Search for the cell housing the specified text and yield its [X, Y] center coordinate. 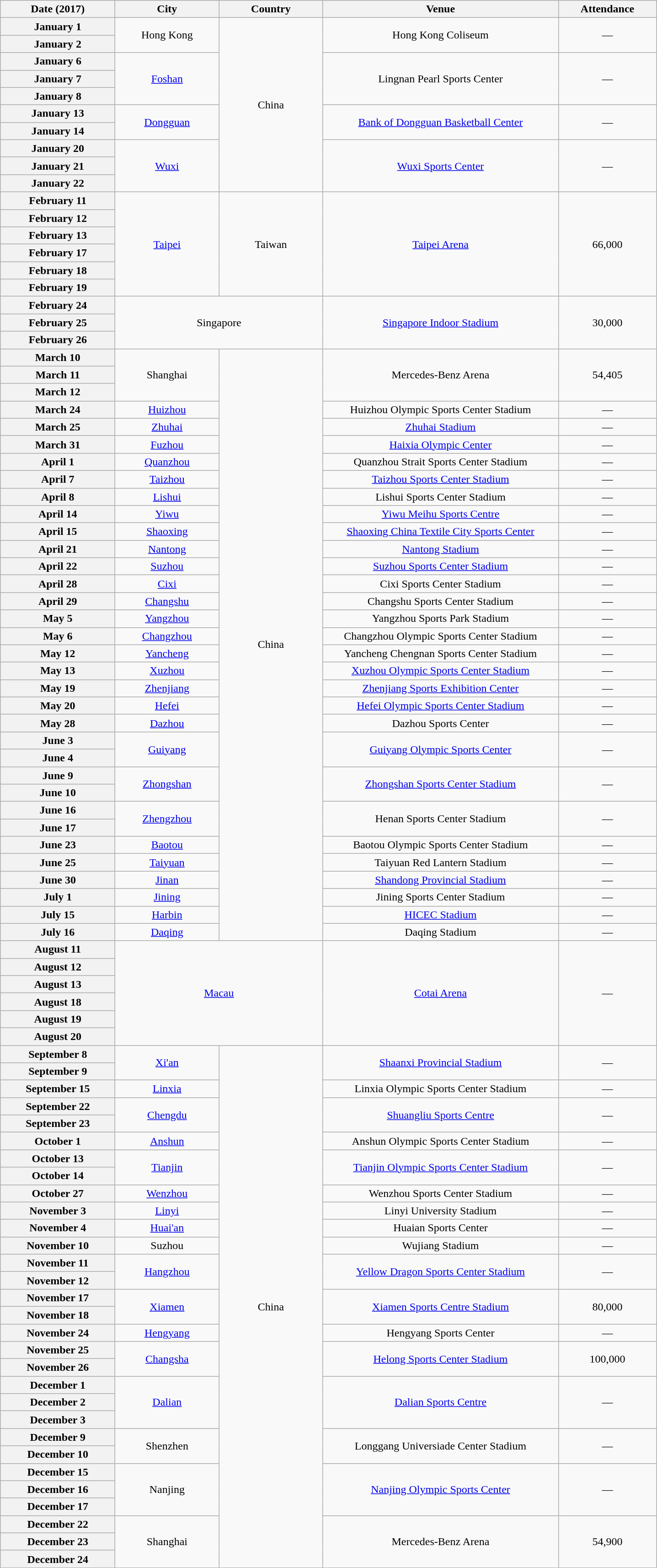
November 17 [58, 1298]
Nantong [167, 549]
November 3 [58, 1211]
Longgang Universiade Center Stadium [441, 1446]
Changzhou Olympic Sports Center Stadium [441, 636]
November 26 [58, 1368]
Dalian [167, 1402]
May 12 [58, 653]
November 18 [58, 1315]
Suzhou Sports Center Stadium [441, 566]
December 9 [58, 1437]
August 20 [58, 1036]
66,000 [607, 244]
March 25 [58, 427]
June 4 [58, 758]
Tianjin Olympic Sports Center Stadium [441, 1167]
Xuzhou [167, 671]
Daqing [167, 932]
Yellow Dragon Sports Center Stadium [441, 1272]
January 21 [58, 166]
Fuzhou [167, 444]
September 9 [58, 1072]
March 12 [58, 392]
Lingnan Pearl Sports Center [441, 79]
January 6 [58, 61]
Wuxi [167, 166]
Singapore [219, 323]
Venue [441, 9]
August 12 [58, 967]
Nanjing [167, 1489]
Zhengzhou [167, 819]
Changzhou [167, 636]
Zhenjiang [167, 688]
December 16 [58, 1489]
November 10 [58, 1245]
Wujiang Stadium [441, 1245]
May 28 [58, 723]
January 14 [58, 131]
Attendance [607, 9]
February 18 [58, 270]
Hengyang [167, 1333]
February 13 [58, 236]
Linyi [167, 1211]
January 8 [58, 96]
Yancheng Chengnan Sports Center Stadium [441, 653]
Hefei Olympic Sports Center Stadium [441, 706]
Country [271, 9]
April 28 [58, 584]
Jinan [167, 880]
December 22 [58, 1524]
August 19 [58, 1019]
February 26 [58, 340]
December 23 [58, 1541]
Bank of Dongguan Basketball Center [441, 122]
February 17 [58, 253]
October 1 [58, 1141]
December 10 [58, 1455]
Hengyang Sports Center [441, 1333]
January 7 [58, 79]
Xi'an [167, 1062]
Taiwan [271, 244]
Haixia Olympic Center [441, 444]
Xiamen [167, 1306]
Guiyang [167, 749]
Shandong Provincial Stadium [441, 880]
August 18 [58, 1002]
Hong Kong [167, 35]
Yiwu [167, 514]
November 11 [58, 1263]
Foshan [167, 79]
April 21 [58, 549]
June 16 [58, 810]
30,000 [607, 323]
Anshun [167, 1141]
April 15 [58, 532]
June 30 [58, 880]
Anshun Olympic Sports Center Stadium [441, 1141]
Yangzhou [167, 619]
Quanzhou [167, 462]
May 13 [58, 671]
54,405 [607, 375]
Tianjin [167, 1167]
Chengdu [167, 1115]
January 22 [58, 183]
54,900 [607, 1541]
September 22 [58, 1106]
December 17 [58, 1507]
Taiyuan [167, 862]
Taiyuan Red Lantern Stadium [441, 862]
June 17 [58, 828]
Taipei Arena [441, 244]
Hefei [167, 706]
100,000 [607, 1359]
October 13 [58, 1158]
Huai'an [167, 1228]
February 12 [58, 218]
Dazhou [167, 723]
June 9 [58, 776]
Macau [219, 993]
Lishui Sports Center Stadium [441, 496]
July 15 [58, 915]
City [167, 9]
April 7 [58, 479]
Taipei [167, 244]
January 2 [58, 44]
Yiwu Meihu Sports Centre [441, 514]
November 24 [58, 1333]
Helong Sports Center Stadium [441, 1359]
May 6 [58, 636]
April 29 [58, 601]
Linxia [167, 1089]
June 3 [58, 740]
Changsha [167, 1359]
April 22 [58, 566]
Henan Sports Center Stadium [441, 819]
March 24 [58, 410]
Singapore Indoor Stadium [441, 323]
Taizhou [167, 479]
Zhongshan Sports Center Stadium [441, 784]
80,000 [607, 1306]
Zhuhai Stadium [441, 427]
Huizhou Olympic Sports Center Stadium [441, 410]
April 8 [58, 496]
Daqing Stadium [441, 932]
Nantong Stadium [441, 549]
Baotou [167, 845]
July 16 [58, 932]
September 8 [58, 1054]
September 23 [58, 1124]
May 20 [58, 706]
September 15 [58, 1089]
Linxia Olympic Sports Center Stadium [441, 1089]
February 24 [58, 305]
January 1 [58, 27]
November 4 [58, 1228]
Harbin [167, 915]
January 13 [58, 113]
November 12 [58, 1280]
Wuxi Sports Center [441, 166]
Shuangliu Sports Centre [441, 1115]
February 25 [58, 323]
October 14 [58, 1176]
December 2 [58, 1402]
Cotai Arena [441, 993]
Changshu [167, 601]
Hong Kong Coliseum [441, 35]
Yangzhou Sports Park Stadium [441, 619]
December 1 [58, 1385]
Zhenjiang Sports Exhibition Center [441, 688]
Huizhou [167, 410]
Shaanxi Provincial Stadium [441, 1062]
Xiamen Sports Centre Stadium [441, 1306]
Wenzhou Sports Center Stadium [441, 1193]
Quanzhou Strait Sports Center Stadium [441, 462]
February 19 [58, 288]
Cixi [167, 584]
Taizhou Sports Center Stadium [441, 479]
Jining Sports Center Stadium [441, 897]
December 3 [58, 1420]
Nanjing Olympic Sports Center [441, 1489]
May 5 [58, 619]
April 1 [58, 462]
August 13 [58, 984]
June 25 [58, 862]
Shaoxing China Textile City Sports Center [441, 532]
February 11 [58, 200]
Dongguan [167, 122]
July 1 [58, 897]
Yancheng [167, 653]
Cixi Sports Center Stadium [441, 584]
April 14 [58, 514]
Xuzhou Olympic Sports Center Stadium [441, 671]
Hangzhou [167, 1272]
Zhongshan [167, 784]
Linyi University Stadium [441, 1211]
June 23 [58, 845]
March 31 [58, 444]
Wenzhou [167, 1193]
Date (2017) [58, 9]
Shaoxing [167, 532]
December 15 [58, 1472]
Huaian Sports Center [441, 1228]
Changshu Sports Center Stadium [441, 601]
March 11 [58, 375]
Zhuhai [167, 427]
December 24 [58, 1559]
Baotou Olympic Sports Center Stadium [441, 845]
August 11 [58, 949]
May 19 [58, 688]
November 25 [58, 1350]
Jining [167, 897]
January 20 [58, 148]
Guiyang Olympic Sports Center [441, 749]
March 10 [58, 357]
Dalian Sports Centre [441, 1402]
October 27 [58, 1193]
HICEC Stadium [441, 915]
Dazhou Sports Center [441, 723]
Shenzhen [167, 1446]
Lishui [167, 496]
June 10 [58, 793]
